Return [X, Y] of the center of cell containing provided text 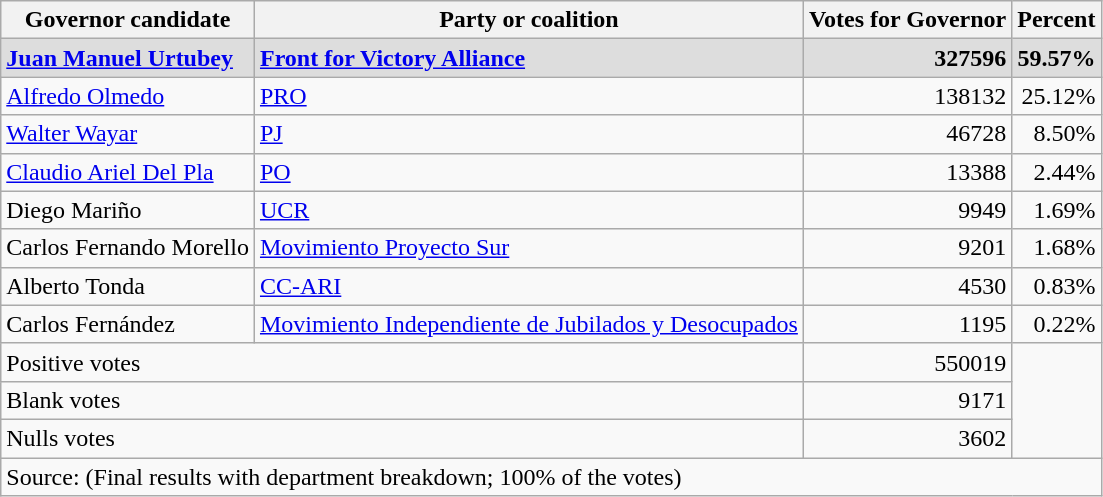
Movimiento Independiente de Jubilados y Desocupados [528, 324]
Party or coalition [528, 20]
Source: (Final results with department breakdown; 100% of the votes) [551, 477]
Juan Manuel Urtubey [128, 58]
Diego Mariño [128, 210]
1.69% [1056, 210]
59.57% [1056, 58]
Walter Wayar [128, 134]
0.83% [1056, 286]
25.12% [1056, 96]
0.22% [1056, 324]
Votes for Governor [907, 20]
9171 [907, 400]
1195 [907, 324]
Front for Victory Alliance [528, 58]
Positive votes [402, 362]
9201 [907, 248]
9949 [907, 210]
CC-ARI [528, 286]
4530 [907, 286]
Carlos Fernández [128, 324]
550019 [907, 362]
Alfredo Olmedo [128, 96]
PO [528, 172]
Alberto Tonda [128, 286]
327596 [907, 58]
Percent [1056, 20]
UCR [528, 210]
Carlos Fernando Morello [128, 248]
Movimiento Proyecto Sur [528, 248]
Governor candidate [128, 20]
Blank votes [402, 400]
Nulls votes [402, 438]
PJ [528, 134]
8.50% [1056, 134]
2.44% [1056, 172]
13388 [907, 172]
Claudio Ariel Del Pla [128, 172]
138132 [907, 96]
46728 [907, 134]
3602 [907, 438]
1.68% [1056, 248]
PRO [528, 96]
